Output the (X, Y) coordinate of the center of the cell containing the given text.  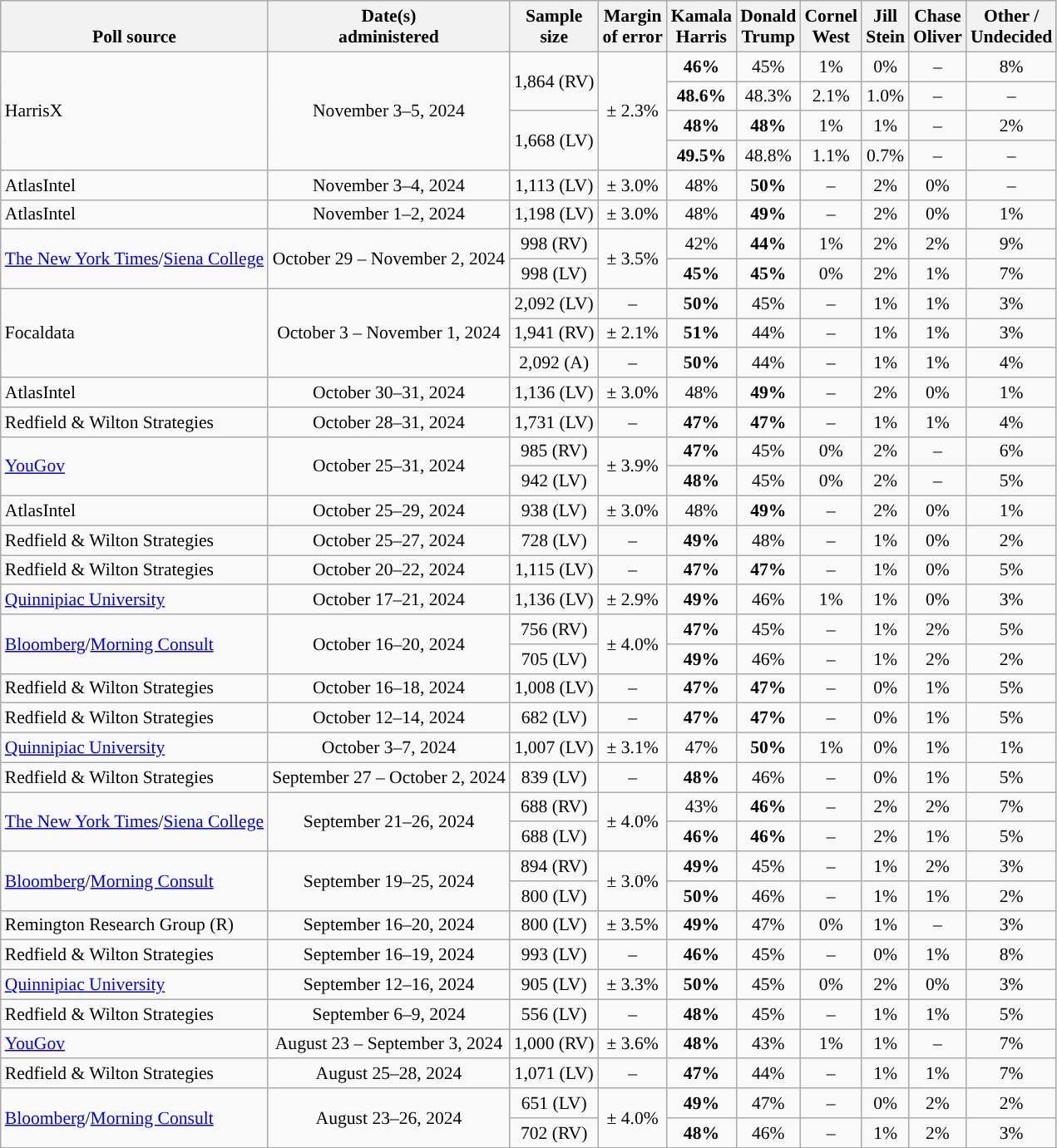
1,008 (LV) (554, 688)
October 16–20, 2024 (389, 643)
October 25–31, 2024 (389, 466)
993 (LV) (554, 955)
August 23–26, 2024 (389, 1117)
October 12–14, 2024 (389, 718)
Marginof error (633, 27)
49.5% (702, 155)
September 16–20, 2024 (389, 925)
November 1–2, 2024 (389, 214)
October 30–31, 2024 (389, 392)
Samplesize (554, 27)
1,007 (LV) (554, 748)
1,864 (RV) (554, 81)
1,115 (LV) (554, 570)
HarrisX (135, 111)
1.1% (831, 155)
6% (1011, 451)
985 (RV) (554, 451)
ChaseOliver (938, 27)
894 (RV) (554, 866)
2,092 (LV) (554, 303)
998 (RV) (554, 244)
± 3.9% (633, 466)
CornelWest (831, 27)
Poll source (135, 27)
839 (LV) (554, 777)
48.8% (768, 155)
728 (LV) (554, 540)
October 29 – November 2, 2024 (389, 259)
1,000 (RV) (554, 1044)
November 3–5, 2024 (389, 111)
October 17–21, 2024 (389, 600)
0.7% (885, 155)
Remington Research Group (R) (135, 925)
Date(s)administered (389, 27)
October 16–18, 2024 (389, 688)
51% (702, 333)
October 3–7, 2024 (389, 748)
± 3.1% (633, 748)
682 (LV) (554, 718)
942 (LV) (554, 481)
September 16–19, 2024 (389, 955)
± 2.1% (633, 333)
August 23 – September 3, 2024 (389, 1044)
556 (LV) (554, 1014)
KamalaHarris (702, 27)
September 19–25, 2024 (389, 881)
688 (LV) (554, 837)
1,071 (LV) (554, 1074)
42% (702, 244)
756 (RV) (554, 629)
48.3% (768, 96)
± 3.6% (633, 1044)
September 6–9, 2024 (389, 1014)
± 3.3% (633, 985)
± 2.3% (633, 111)
October 20–22, 2024 (389, 570)
Other /Undecided (1011, 27)
705 (LV) (554, 659)
September 12–16, 2024 (389, 985)
October 28–31, 2024 (389, 422)
1,668 (LV) (554, 141)
2.1% (831, 96)
JillStein (885, 27)
September 21–26, 2024 (389, 821)
702 (RV) (554, 1133)
November 3–4, 2024 (389, 185)
October 25–29, 2024 (389, 511)
DonaldTrump (768, 27)
938 (LV) (554, 511)
998 (LV) (554, 274)
651 (LV) (554, 1103)
1,941 (RV) (554, 333)
October 3 – November 1, 2024 (389, 333)
Focaldata (135, 333)
48.6% (702, 96)
905 (LV) (554, 985)
September 27 – October 2, 2024 (389, 777)
October 25–27, 2024 (389, 540)
9% (1011, 244)
± 2.9% (633, 600)
1,198 (LV) (554, 214)
1,113 (LV) (554, 185)
1.0% (885, 96)
688 (RV) (554, 807)
August 25–28, 2024 (389, 1074)
1,731 (LV) (554, 422)
2,092 (A) (554, 363)
